Output the (x, y) coordinate of the center of the cell containing the given text.  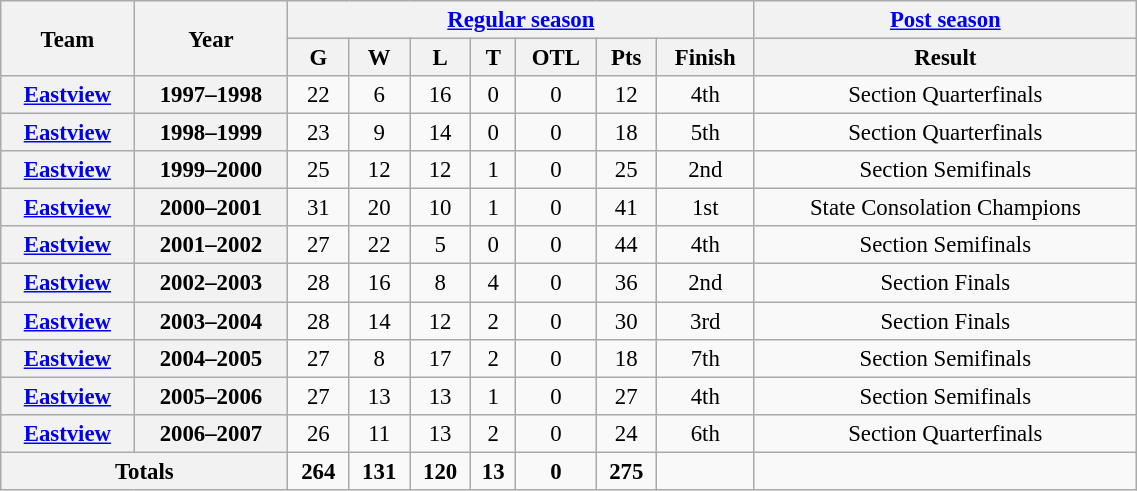
20 (380, 208)
Finish (706, 58)
Regular season (521, 20)
7th (706, 358)
1998–1999 (211, 133)
2001–2002 (211, 245)
264 (318, 471)
State Consolation Champions (946, 208)
G (318, 58)
Totals (144, 471)
2004–2005 (211, 358)
6th (706, 433)
120 (440, 471)
Post season (946, 20)
5 (440, 245)
6 (380, 95)
36 (626, 283)
W (380, 58)
41 (626, 208)
17 (440, 358)
9 (380, 133)
T (494, 58)
2005–2006 (211, 396)
24 (626, 433)
1997–1998 (211, 95)
4 (494, 283)
131 (380, 471)
5th (706, 133)
2003–2004 (211, 321)
1st (706, 208)
OTL (556, 58)
Team (68, 38)
11 (380, 433)
30 (626, 321)
1999–2000 (211, 170)
2006–2007 (211, 433)
2002–2003 (211, 283)
Year (211, 38)
L (440, 58)
2000–2001 (211, 208)
31 (318, 208)
44 (626, 245)
10 (440, 208)
3rd (706, 321)
26 (318, 433)
23 (318, 133)
Result (946, 58)
Pts (626, 58)
275 (626, 471)
